Detect which cell encompasses the target text, then output its [X, Y] center coordinate. 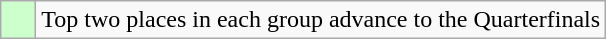
Top two places in each group advance to the Quarterfinals [321, 20]
